Pinpoint the cell where the given text exists, returning its [X, Y] midpoint coordinate. 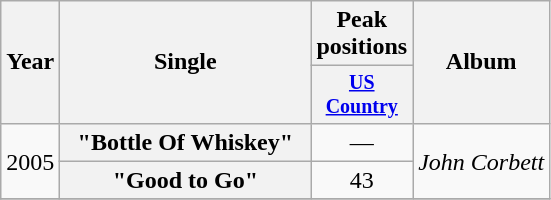
Single [186, 62]
US Country [362, 94]
43 [362, 180]
John Corbett [482, 161]
― [362, 142]
Peak positions [362, 34]
Year [30, 62]
"Good to Go" [186, 180]
Album [482, 62]
2005 [30, 161]
"Bottle Of Whiskey" [186, 142]
